Search for the cell housing the specified text and yield its [X, Y] center coordinate. 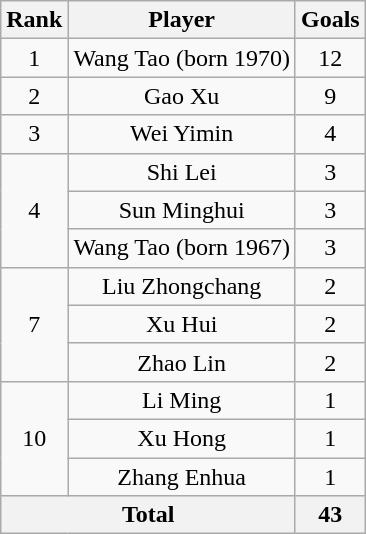
Gao Xu [182, 96]
Liu Zhongchang [182, 286]
Player [182, 20]
Zhang Enhua [182, 477]
Xu Hong [182, 438]
Goals [330, 20]
10 [34, 438]
12 [330, 58]
Zhao Lin [182, 362]
Wang Tao (born 1967) [182, 248]
Total [148, 515]
Shi Lei [182, 172]
43 [330, 515]
Wei Yimin [182, 134]
Sun Minghui [182, 210]
Xu Hui [182, 324]
9 [330, 96]
Rank [34, 20]
Wang Tao (born 1970) [182, 58]
Li Ming [182, 400]
7 [34, 324]
